Locate the cell with the specified text and output its [X, Y] center coordinate. 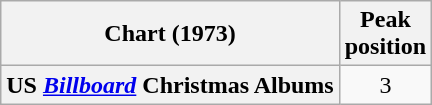
Chart (1973) [170, 34]
Peakposition [385, 34]
US Billboard Christmas Albums [170, 85]
3 [385, 85]
